Locate the cell with the specified text and output its [x, y] center coordinate. 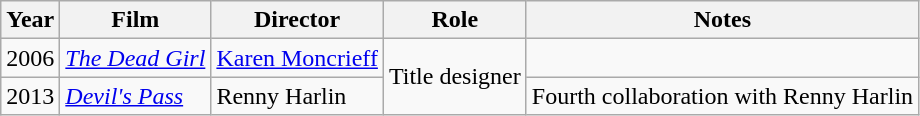
Devil's Pass [136, 96]
The Dead Girl [136, 58]
2013 [30, 96]
Renny Harlin [298, 96]
Director [298, 20]
Notes [722, 20]
Year [30, 20]
Film [136, 20]
Karen Moncrieff [298, 58]
Title designer [454, 77]
Role [454, 20]
Fourth collaboration with Renny Harlin [722, 96]
2006 [30, 58]
